Return the [X, Y] coordinate for the center point of the cell that contains the specified text.  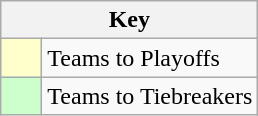
Teams to Tiebreakers [150, 96]
Key [130, 20]
Teams to Playoffs [150, 58]
